Detect which cell encompasses the target text, then output its [X, Y] center coordinate. 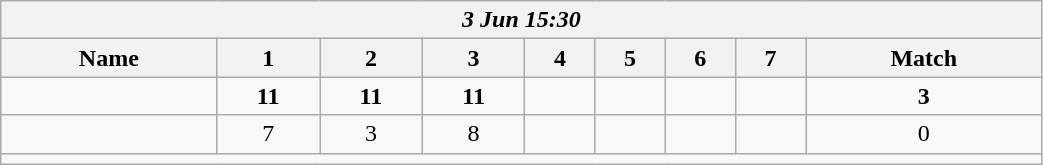
Name [109, 58]
3 Jun 15:30 [522, 20]
5 [630, 58]
2 [372, 58]
6 [700, 58]
0 [924, 134]
8 [474, 134]
4 [560, 58]
1 [268, 58]
Match [924, 58]
